Identify which cell holds the provided text, then report its (x, y) central coordinate. 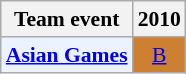
Team event (67, 19)
Asian Games (67, 55)
B (160, 55)
2010 (160, 19)
